Extract the [X, Y] coordinate from the center of the cell holding the provided text.  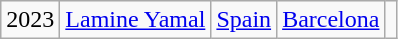
Barcelona [331, 20]
Spain [244, 20]
Lamine Yamal [136, 20]
2023 [30, 20]
